For the text-containing cell, return its midpoint in (X, Y) coordinate format. 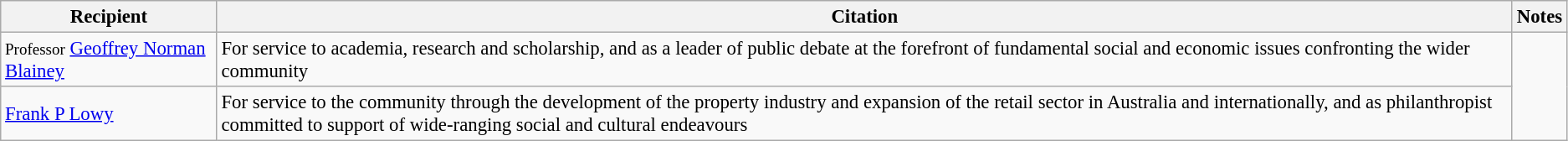
Citation (864, 17)
Notes (1540, 17)
Recipient (109, 17)
Professor Geoffrey Norman Blainey (109, 60)
Frank P Lowy (109, 114)
